Locate the cell with the specified text and output its (x, y) center coordinate. 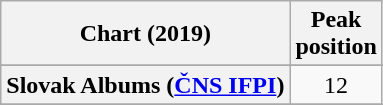
Slovak Albums (ČNS IFPI) (146, 85)
Peakposition (336, 34)
12 (336, 85)
Chart (2019) (146, 34)
